Detect which cell encompasses the target text, then output its [x, y] center coordinate. 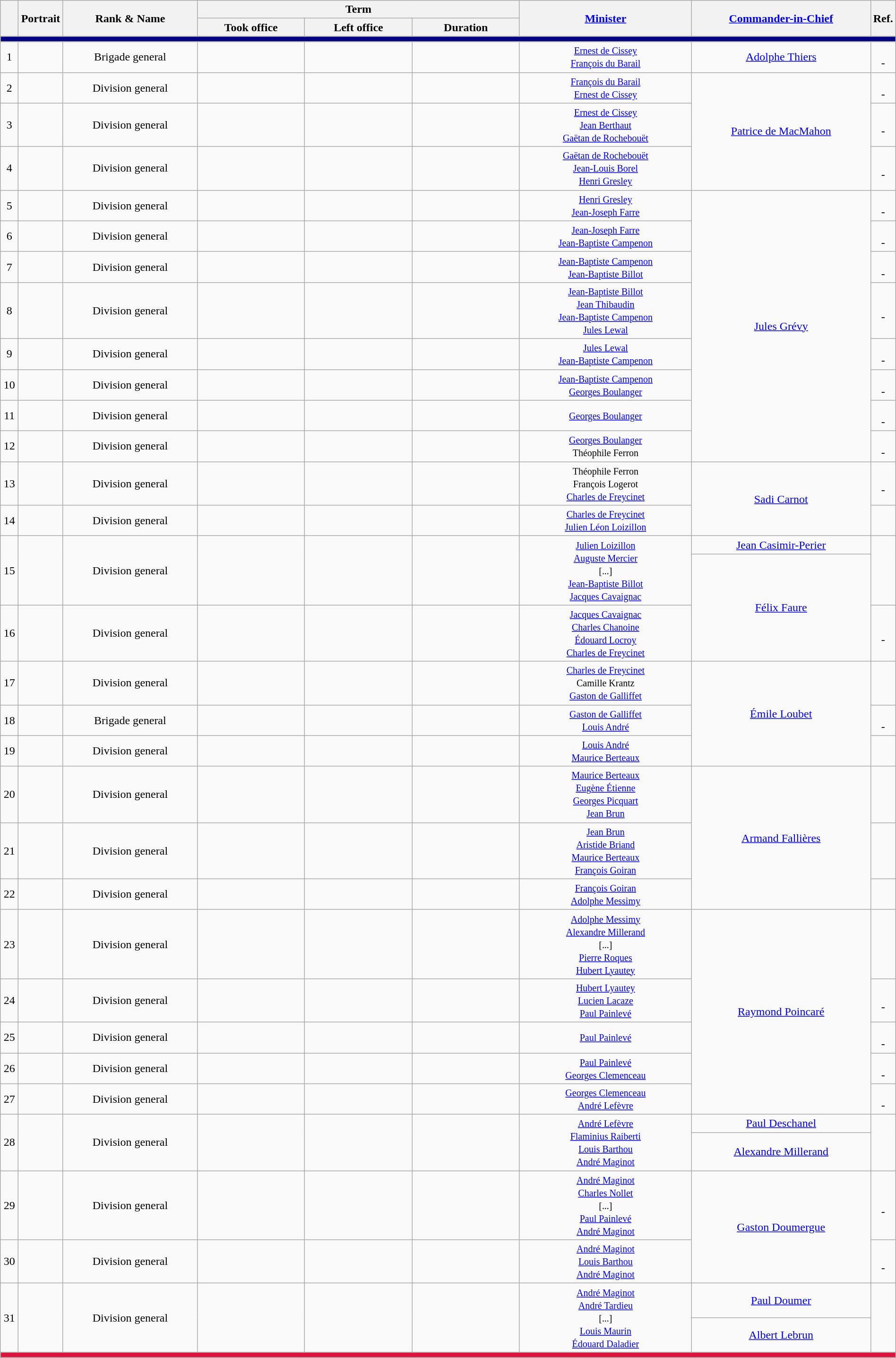
Left office [358, 27]
2 [9, 88]
Sadi Carnot [781, 499]
Jean BrunAristide BriandMaurice BerteauxFrançois Goiran [605, 851]
Took office [250, 27]
André MaginotCharles Nollet[...]Paul PainlevéAndré Maginot [605, 1205]
Portrait [41, 18]
Raymond Poincaré [781, 1012]
Gaston de GalliffetLouis André [605, 720]
Paul Painlevé [605, 1037]
André LefèvreFlaminius RaibertiLouis BarthouAndré Maginot [605, 1143]
6 [9, 236]
Duration [466, 27]
23 [9, 944]
20 [9, 794]
18 [9, 720]
Paul Doumer [781, 1301]
Ref. [883, 18]
25 [9, 1037]
10 [9, 385]
Commander-in-Chief [781, 18]
Émile Loubet [781, 714]
André MaginotAndré Tardieu[...]Louis MaurinÉdouard Daladier [605, 1318]
Adolphe MessimyAlexandre Millerand[...]Pierre RoquesHubert Lyautey [605, 944]
11 [9, 416]
29 [9, 1205]
Jean-Baptiste BillotJean ThibaudinJean-Baptiste CampenonJules Lewal [605, 310]
Adolphe Thiers [781, 57]
Julien LoizillonAuguste Mercier[...]Jean-Baptiste BillotJacques Cavaignac [605, 571]
21 [9, 851]
Henri GresleyJean-Joseph Farre [605, 205]
Term [358, 9]
8 [9, 310]
Louis AndréMaurice Berteaux [605, 751]
Minister [605, 18]
Ernest de CisseyFrançois du Barail [605, 57]
Gaëtan de RochebouëtJean-Louis BorelHenri Gresley [605, 168]
16 [9, 633]
Théophile FerronFrançois LogerotCharles de Freycinet [605, 484]
5 [9, 205]
28 [9, 1143]
François GoiranAdolphe Messimy [605, 894]
24 [9, 1000]
3 [9, 125]
Jean-Joseph FarreJean-Baptiste Campenon [605, 236]
Paul Deschanel [781, 1124]
7 [9, 267]
Félix Faure [781, 608]
Gaston Doumergue [781, 1227]
27 [9, 1099]
Patrice de MacMahon [781, 131]
Paul PainlevéGeorges Clemenceau [605, 1068]
19 [9, 751]
12 [9, 446]
Georges ClemenceauAndré Lefèvre [605, 1099]
30 [9, 1262]
1 [9, 57]
Ernest de CisseyJean BerthautGaëtan de Rochebouët [605, 125]
14 [9, 521]
9 [9, 354]
Armand Fallières [781, 838]
Rank & Name [130, 18]
26 [9, 1068]
13 [9, 484]
Maurice BerteauxEugène ÉtienneGeorges PicquartJean Brun [605, 794]
Georges Boulanger [605, 416]
Jean-Baptiste CampenonJean-Baptiste Billot [605, 267]
Jules Grévy [781, 326]
Jules LewalJean-Baptiste Campenon [605, 354]
Hubert LyauteyLucien LacazePaul Painlevé [605, 1000]
4 [9, 168]
Charles de FreycinetCamille KrantzGaston de Galliffet [605, 683]
22 [9, 894]
Jacques CavaignacCharles ChanoineÉdouard LocroyCharles de Freycinet [605, 633]
17 [9, 683]
Georges BoulangerThéophile Ferron [605, 446]
Alexandre Millerand [781, 1151]
André MaginotLouis BarthouAndré Maginot [605, 1262]
Charles de FreycinetJulien Léon Loizillon [605, 521]
François du BarailErnest de Cissey [605, 88]
Jean Casimir-Perier [781, 545]
31 [9, 1318]
15 [9, 571]
Jean-Baptiste CampenonGeorges Boulanger [605, 385]
Albert Lebrun [781, 1335]
